Identify which cell holds the provided text, then report its (X, Y) central coordinate. 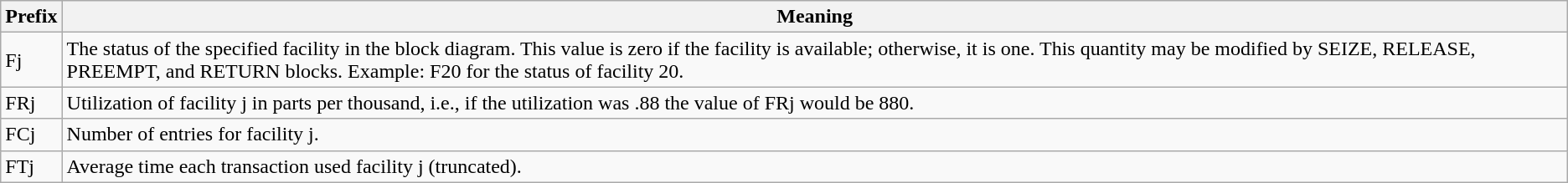
Average time each transaction used facility j (truncated). (814, 166)
FCj (32, 135)
FTj (32, 166)
FRj (32, 103)
Fj (32, 60)
Meaning (814, 17)
Number of entries for facility j. (814, 135)
Utilization of facility j in parts per thousand, i.e., if the utilization was .88 the value of FRj would be 880. (814, 103)
Prefix (32, 17)
